Determine the [X, Y] coordinate at the center of the cell enclosing the given text.  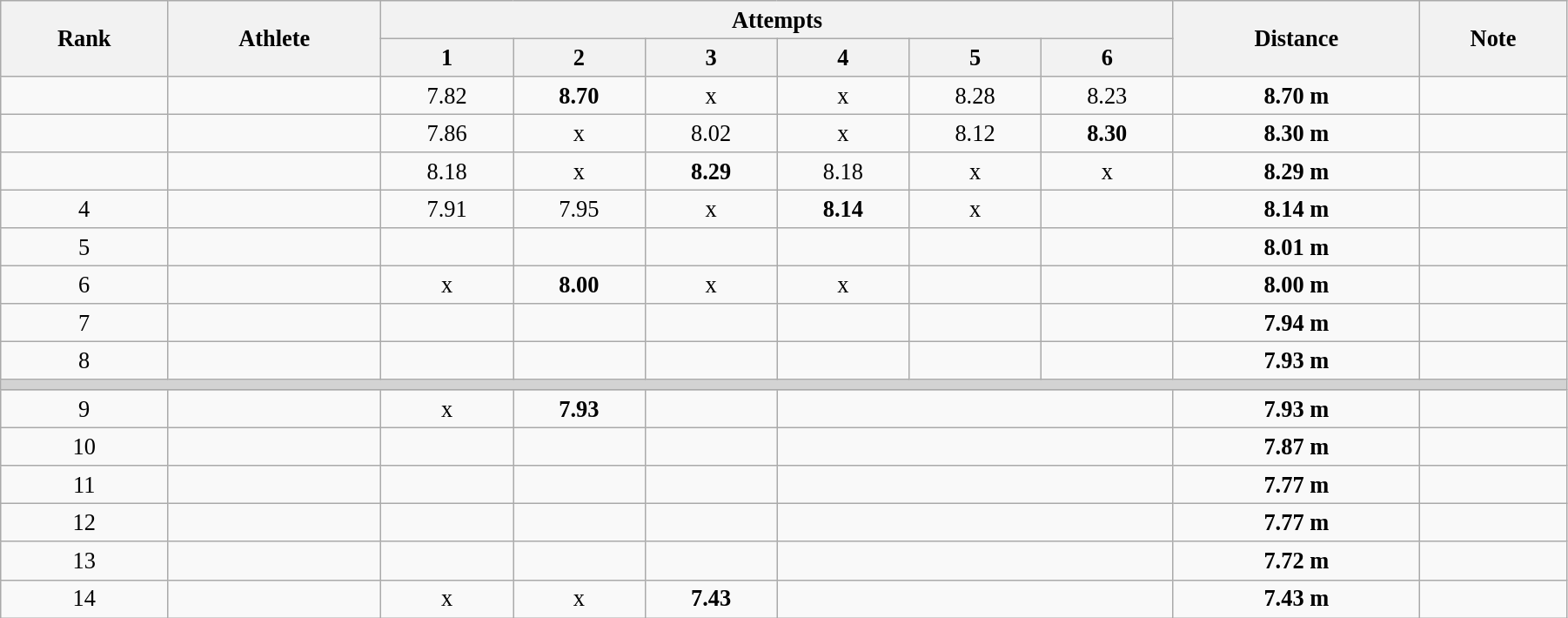
8.23 [1107, 95]
8.01 m [1297, 247]
7.86 [447, 133]
7 [84, 323]
Attempts [777, 19]
10 [84, 447]
3 [711, 57]
8.29 m [1297, 171]
8.00 m [1297, 285]
8 [84, 360]
8.29 [711, 171]
7.91 [447, 209]
8.14 [843, 209]
8.28 [975, 95]
8.30 [1107, 133]
13 [84, 561]
8.70 m [1297, 95]
9 [84, 409]
8.14 m [1297, 209]
Note [1493, 38]
Athlete [275, 38]
11 [84, 485]
7.93 [580, 409]
7.72 m [1297, 561]
7.94 m [1297, 323]
8.30 m [1297, 133]
8.02 [711, 133]
8.70 [580, 95]
8.00 [580, 285]
1 [447, 57]
7.95 [580, 209]
7.43 m [1297, 599]
8.12 [975, 133]
2 [580, 57]
7.43 [711, 599]
7.87 m [1297, 447]
14 [84, 599]
Distance [1297, 38]
7.82 [447, 95]
Rank [84, 38]
12 [84, 522]
